Locate the cell with the specified text and output its [X, Y] center coordinate. 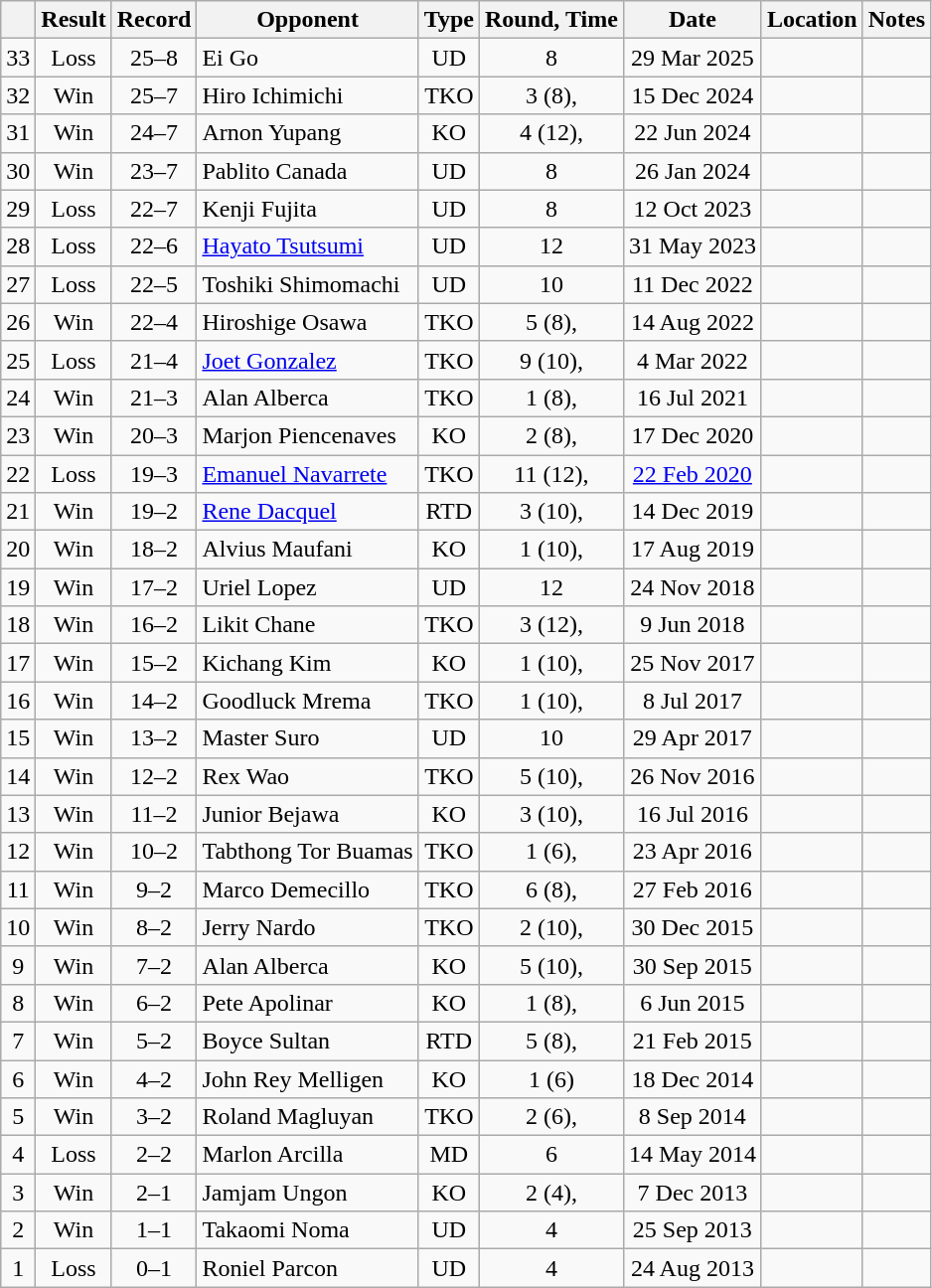
Likit Chane [308, 625]
22 Jun 2024 [692, 133]
25 Nov 2017 [692, 663]
Hiroshige Osawa [308, 322]
1 (6) [550, 1078]
4 Mar 2022 [692, 360]
2 (10), [550, 927]
3 (8), [550, 95]
Master Suro [308, 738]
2 [18, 1230]
18–2 [154, 550]
26 Jan 2024 [692, 171]
2 (6), [550, 1117]
5 [18, 1117]
1–1 [154, 1230]
Type [449, 20]
25 Sep 2013 [692, 1230]
Roland Magluyan [308, 1117]
30 Sep 2015 [692, 965]
Date [692, 20]
Pete Apolinar [308, 1003]
5–2 [154, 1041]
11 Dec 2022 [692, 284]
0–1 [154, 1268]
MD [449, 1155]
1 (6), [550, 852]
11 (12), [550, 474]
Round, Time [550, 20]
23 Apr 2016 [692, 852]
3 (12), [550, 625]
Toshiki Shimomachi [308, 284]
32 [18, 95]
Pablito Canada [308, 171]
22–4 [154, 322]
Kenji Fujita [308, 209]
24–7 [154, 133]
21–3 [154, 398]
Boyce Sultan [308, 1041]
Emanuel Navarrete [308, 474]
9 (10), [550, 360]
John Rey Melligen [308, 1078]
Hiro Ichimichi [308, 95]
Kichang Kim [308, 663]
31 May 2023 [692, 246]
Opponent [308, 20]
29 Apr 2017 [692, 738]
4–2 [154, 1078]
9–2 [154, 889]
Ei Go [308, 58]
1 [18, 1268]
14 [18, 776]
28 [18, 246]
14 May 2014 [692, 1155]
24 Nov 2018 [692, 587]
21 [18, 512]
8 Sep 2014 [692, 1117]
17 [18, 663]
Uriel Lopez [308, 587]
16 Jul 2016 [692, 814]
27 Feb 2016 [692, 889]
22–5 [154, 284]
6 Jun 2015 [692, 1003]
29 [18, 209]
25 [18, 360]
19–2 [154, 512]
10–2 [154, 852]
22–7 [154, 209]
8–2 [154, 927]
15 Dec 2024 [692, 95]
26 [18, 322]
2–2 [154, 1155]
29 Mar 2025 [692, 58]
6–2 [154, 1003]
Jerry Nardo [308, 927]
17–2 [154, 587]
3 [18, 1193]
19 [18, 587]
Takaomi Noma [308, 1230]
11 [18, 889]
20–3 [154, 435]
18 [18, 625]
2 (4), [550, 1193]
15 [18, 738]
14–2 [154, 701]
17 Aug 2019 [692, 550]
30 [18, 171]
21–4 [154, 360]
9 [18, 965]
Notes [896, 20]
13 [18, 814]
33 [18, 58]
11–2 [154, 814]
3–2 [154, 1117]
13–2 [154, 738]
25–8 [154, 58]
15–2 [154, 663]
16 Jul 2021 [692, 398]
2–1 [154, 1193]
14 Aug 2022 [692, 322]
12–2 [154, 776]
25–7 [154, 95]
24 [18, 398]
6 (8), [550, 889]
4 (12), [550, 133]
30 Dec 2015 [692, 927]
22 [18, 474]
22 Feb 2020 [692, 474]
7–2 [154, 965]
31 [18, 133]
9 Jun 2018 [692, 625]
24 Aug 2013 [692, 1268]
16–2 [154, 625]
12 Oct 2023 [692, 209]
Hayato Tsutsumi [308, 246]
7 [18, 1041]
Jamjam Ungon [308, 1193]
Roniel Parcon [308, 1268]
23–7 [154, 171]
Alvius Maufani [308, 550]
Tabthong Tor Buamas [308, 852]
Marjon Piencenaves [308, 435]
26 Nov 2016 [692, 776]
2 (8), [550, 435]
Rex Wao [308, 776]
Arnon Yupang [308, 133]
19–3 [154, 474]
Goodluck Mrema [308, 701]
Junior Bejawa [308, 814]
Result [74, 20]
Marlon Arcilla [308, 1155]
23 [18, 435]
Record [154, 20]
17 Dec 2020 [692, 435]
20 [18, 550]
Joet Gonzalez [308, 360]
14 Dec 2019 [692, 512]
8 Jul 2017 [692, 701]
16 [18, 701]
7 Dec 2013 [692, 1193]
Rene Dacquel [308, 512]
27 [18, 284]
22–6 [154, 246]
Marco Demecillo [308, 889]
21 Feb 2015 [692, 1041]
18 Dec 2014 [692, 1078]
Location [812, 20]
